Provide the [X, Y] coordinate of the cell's center where the given text is located.  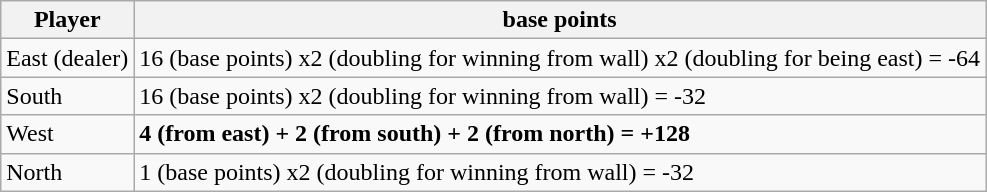
1 (base points) x2 (doubling for winning from wall) = -32 [560, 172]
16 (base points) x2 (doubling for winning from wall) = -32 [560, 96]
West [68, 134]
16 (base points) x2 (doubling for winning from wall) x2 (doubling for being east) = -64 [560, 58]
East (dealer) [68, 58]
base points [560, 20]
4 (from east) + 2 (from south) + 2 (from north) = +128 [560, 134]
South [68, 96]
Player [68, 20]
North [68, 172]
